Scan for the cell matching the given text and deliver its [x, y] coordinate at center. 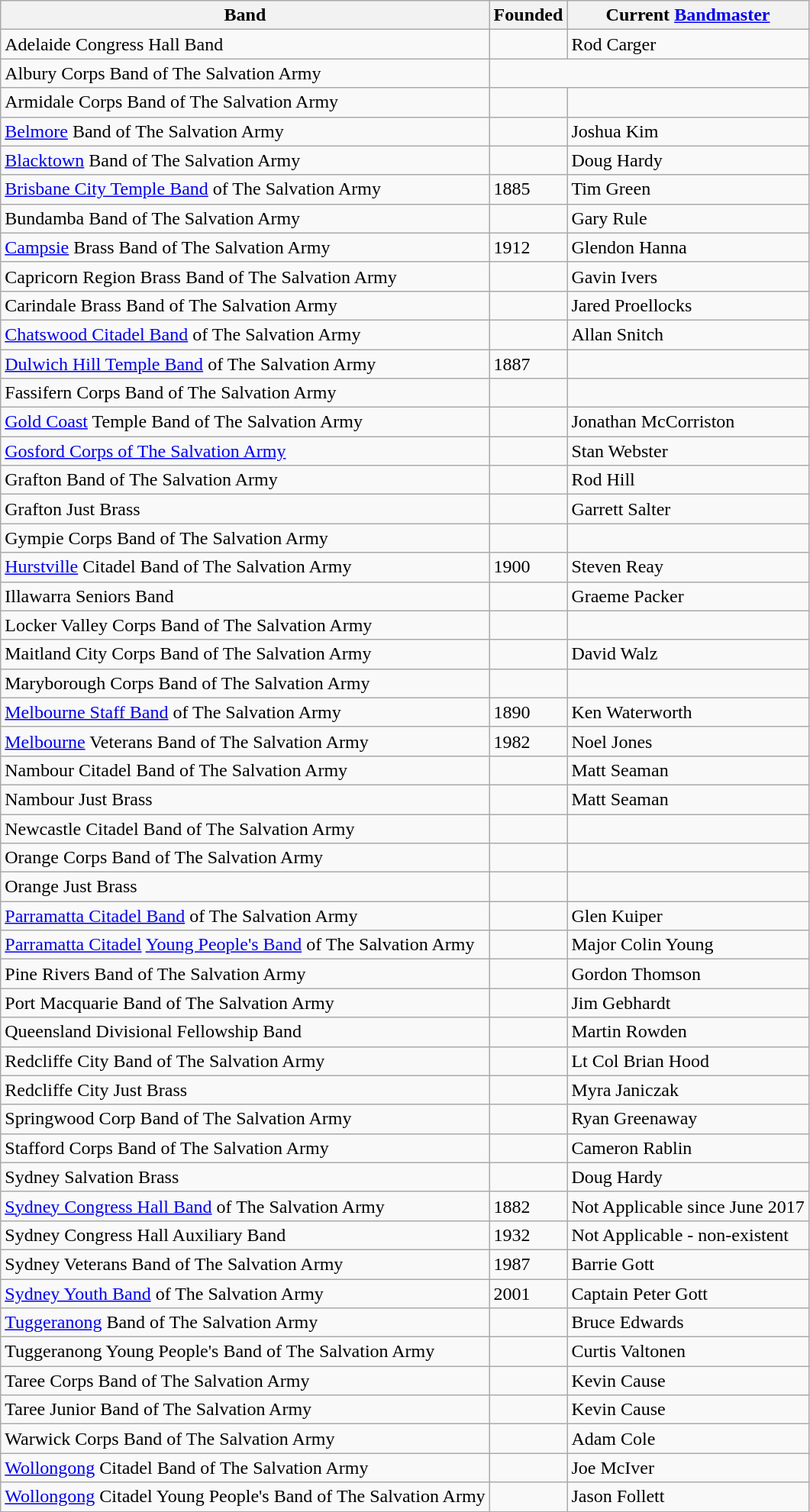
Armidale Corps Band of The Salvation Army [245, 102]
Graeme Packer [688, 596]
Illawarra Seniors Band [245, 596]
Cameron Rablin [688, 1148]
Steven Reay [688, 567]
Chatswood Citadel Band of The Salvation Army [245, 334]
Carindale Brass Band of The Salvation Army [245, 305]
1982 [528, 741]
Sydney Congress Hall Band of The Salvation Army [245, 1206]
Parramatta Citadel Young People's Band of The Salvation Army [245, 945]
Dulwich Hill Temple Band of The Salvation Army [245, 364]
Allan Snitch [688, 334]
Locker Valley Corps Band of The Salvation Army [245, 625]
Lt Col Brian Hood [688, 1061]
1987 [528, 1264]
Gordon Thomson [688, 974]
Grafton Just Brass [245, 509]
Nambour Citadel Band of The Salvation Army [245, 770]
Warwick Corps Band of The Salvation Army [245, 1439]
Pine Rivers Band of The Salvation Army [245, 974]
Queensland Divisional Fellowship Band [245, 1032]
Blacktown Band of The Salvation Army [245, 160]
Myra Janiczak [688, 1090]
Melbourne Staff Band of The Salvation Army [245, 712]
Major Colin Young [688, 945]
Newcastle Citadel Band of The Salvation Army [245, 828]
Jason Follett [688, 1497]
Gavin Ivers [688, 276]
Springwood Corp Band of The Salvation Army [245, 1119]
Tim Green [688, 189]
Wollongong Citadel Young People's Band of The Salvation Army [245, 1497]
Joshua Kim [688, 131]
Ryan Greenaway [688, 1119]
Gary Rule [688, 218]
Sydney Congress Hall Auxiliary Band [245, 1235]
Orange Just Brass [245, 887]
Sydney Youth Band of The Salvation Army [245, 1294]
Redcliffe City Band of The Salvation Army [245, 1061]
David Walz [688, 654]
Rod Carger [688, 44]
Gosford Corps of The Salvation Army [245, 451]
Gympie Corps Band of The Salvation Army [245, 538]
Maitland City Corps Band of The Salvation Army [245, 654]
Melbourne Veterans Band of The Salvation Army [245, 741]
Rod Hill [688, 480]
Bundamba Band of The Salvation Army [245, 218]
Nambour Just Brass [245, 799]
Martin Rowden [688, 1032]
Founded [528, 15]
Sydney Veterans Band of The Salvation Army [245, 1264]
Redcliffe City Just Brass [245, 1090]
1912 [528, 247]
1885 [528, 189]
Jared Proellocks [688, 305]
Tuggeranong Young People's Band of The Salvation Army [245, 1352]
Current Bandmaster [688, 15]
Not Applicable since June 2017 [688, 1206]
Jim Gebhardt [688, 1003]
Glen Kuiper [688, 916]
Taree Corps Band of The Salvation Army [245, 1381]
Curtis Valtonen [688, 1352]
Campsie Brass Band of The Salvation Army [245, 247]
1887 [528, 364]
Maryborough Corps Band of The Salvation Army [245, 683]
Parramatta Citadel Band of The Salvation Army [245, 916]
Noel Jones [688, 741]
Barrie Gott [688, 1264]
Grafton Band of The Salvation Army [245, 480]
Ken Waterworth [688, 712]
Jonathan McCorriston [688, 422]
Taree Junior Band of The Salvation Army [245, 1410]
Wollongong Citadel Band of The Salvation Army [245, 1468]
Adelaide Congress Hall Band [245, 44]
Bruce Edwards [688, 1323]
1890 [528, 712]
1900 [528, 567]
Albury Corps Band of The Salvation Army [245, 73]
Port Macquarie Band of The Salvation Army [245, 1003]
Captain Peter Gott [688, 1294]
1932 [528, 1235]
Stafford Corps Band of The Salvation Army [245, 1148]
Joe McIver [688, 1468]
Fassifern Corps Band of The Salvation Army [245, 393]
Capricorn Region Brass Band of The Salvation Army [245, 276]
Not Applicable - non-existent [688, 1235]
Sydney Salvation Brass [245, 1177]
2001 [528, 1294]
Belmore Band of The Salvation Army [245, 131]
Band [245, 15]
Adam Cole [688, 1439]
Brisbane City Temple Band of The Salvation Army [245, 189]
Hurstville Citadel Band of The Salvation Army [245, 567]
Tuggeranong Band of The Salvation Army [245, 1323]
Stan Webster [688, 451]
Garrett Salter [688, 509]
1882 [528, 1206]
Glendon Hanna [688, 247]
Gold Coast Temple Band of The Salvation Army [245, 422]
Orange Corps Band of The Salvation Army [245, 858]
